From the cell containing the given text, extract its center point as (x, y) coordinate. 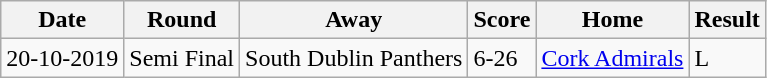
Result (727, 20)
South Dublin Panthers (354, 58)
20-10-2019 (62, 58)
6-26 (502, 58)
Date (62, 20)
Score (502, 20)
Semi Final (182, 58)
Home (612, 20)
Away (354, 20)
L (727, 58)
Round (182, 20)
Cork Admirals (612, 58)
